Scan for the cell matching the given text and deliver its [X, Y] coordinate at center. 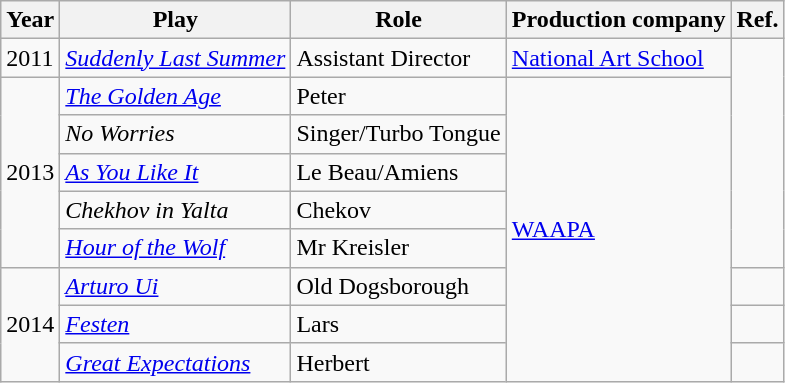
Arturo Ui [176, 286]
2013 [30, 172]
No Worries [176, 134]
Play [176, 20]
Lars [398, 324]
Festen [176, 324]
Assistant Director [398, 58]
Chekov [398, 210]
Le Beau/Amiens [398, 172]
As You Like It [176, 172]
2011 [30, 58]
Peter [398, 96]
Role [398, 20]
Production company [618, 20]
Herbert [398, 362]
Year [30, 20]
Great Expectations [176, 362]
Singer/Turbo Tongue [398, 134]
Ref. [758, 20]
Chekhov in Yalta [176, 210]
Old Dogsborough [398, 286]
Hour of the Wolf [176, 248]
Suddenly Last Summer [176, 58]
National Art School [618, 58]
The Golden Age [176, 96]
2014 [30, 324]
Mr Kreisler [398, 248]
WAAPA [618, 229]
